Identify which cell holds the provided text, then report its [x, y] central coordinate. 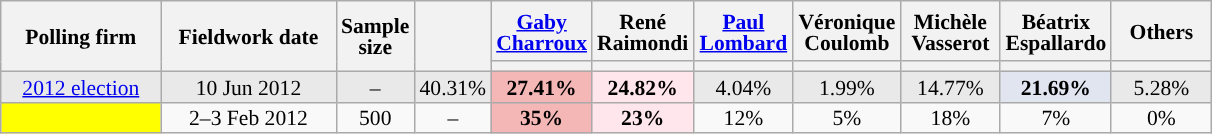
14.77% [950, 86]
5% [846, 118]
4.04% [743, 86]
2–3 Feb 2012 [248, 118]
Michèle Vasserot [950, 31]
2012 election [81, 86]
1.99% [846, 86]
35% [542, 118]
Véronique Coulomb [846, 31]
Paul Lombard [743, 31]
21.69% [1056, 86]
René Raimondi [642, 31]
40.31% [452, 86]
Others [1161, 31]
23% [642, 118]
12% [743, 118]
10 Jun 2012 [248, 86]
27.41% [542, 86]
Polling firm [81, 36]
18% [950, 118]
7% [1056, 118]
24.82% [642, 86]
5.28% [1161, 86]
Fieldwork date [248, 36]
500 [375, 118]
Béatrix Espallardo [1056, 31]
Samplesize [375, 36]
Gaby Charroux [542, 31]
0% [1161, 118]
